Return the (x, y) coordinate for the center point of the cell that contains the specified text.  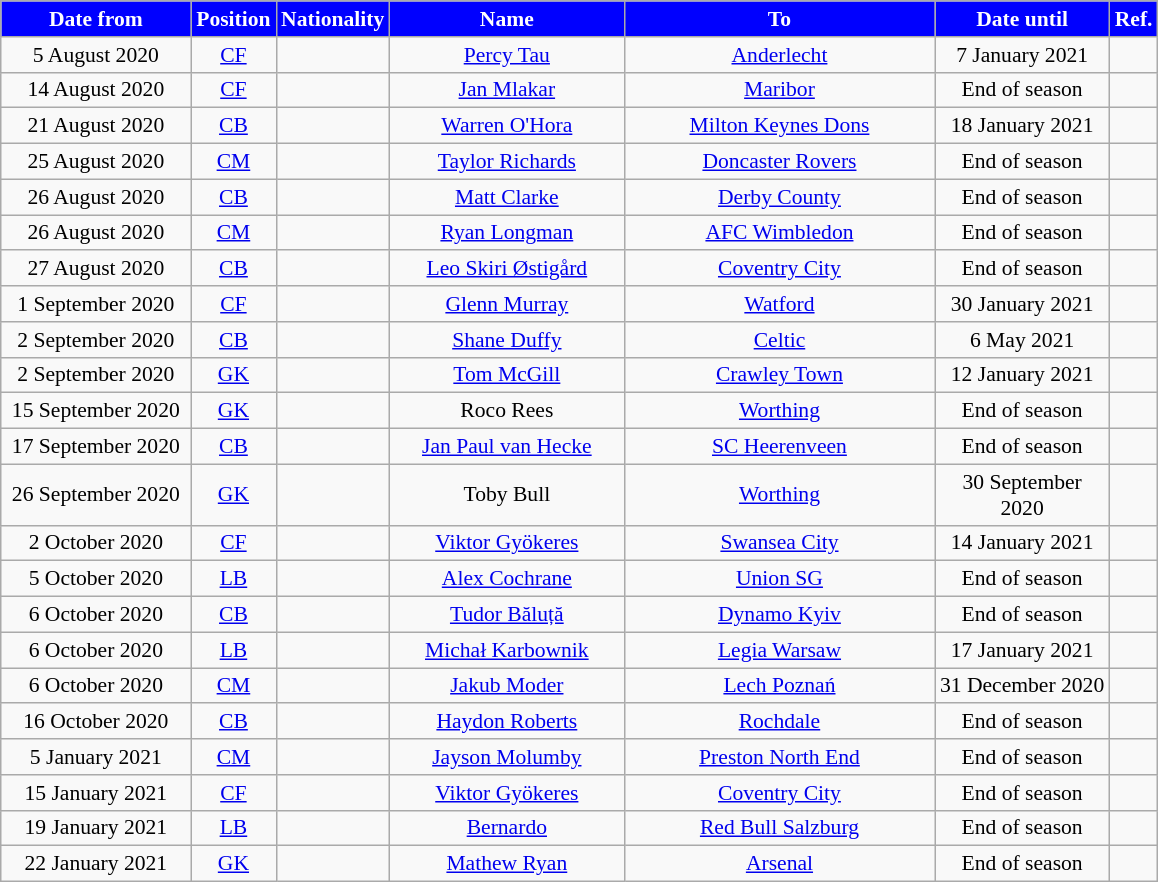
Union SG (779, 579)
SC Heerenveen (779, 447)
27 August 2020 (96, 269)
Toby Bull (506, 494)
Maribor (779, 90)
Date until (1022, 19)
Jan Paul van Hecke (506, 447)
7 January 2021 (1022, 55)
Preston North End (779, 757)
Watford (779, 304)
17 September 2020 (96, 447)
Alex Cochrane (506, 579)
Tudor Băluță (506, 615)
5 October 2020 (96, 579)
2 October 2020 (96, 543)
Rochdale (779, 722)
Swansea City (779, 543)
Milton Keynes Dons (779, 126)
Lech Poznań (779, 686)
Matt Clarke (506, 197)
Warren O'Hora (506, 126)
30 January 2021 (1022, 304)
Michał Karbownik (506, 650)
5 August 2020 (96, 55)
17 January 2021 (1022, 650)
6 May 2021 (1022, 340)
Haydon Roberts (506, 722)
Roco Rees (506, 411)
Anderlecht (779, 55)
12 January 2021 (1022, 375)
AFC Wimbledon (779, 233)
Arsenal (779, 864)
22 January 2021 (96, 864)
Crawley Town (779, 375)
Jakub Moder (506, 686)
21 August 2020 (96, 126)
14 August 2020 (96, 90)
Red Bull Salzburg (779, 828)
25 August 2020 (96, 162)
15 September 2020 (96, 411)
Shane Duffy (506, 340)
30 September 2020 (1022, 494)
Jan Mlakar (506, 90)
Taylor Richards (506, 162)
15 January 2021 (96, 793)
1 September 2020 (96, 304)
31 December 2020 (1022, 686)
Bernardo (506, 828)
Jayson Molumby (506, 757)
Celtic (779, 340)
Ryan Longman (506, 233)
Ref. (1134, 19)
19 January 2021 (96, 828)
Tom McGill (506, 375)
14 January 2021 (1022, 543)
16 October 2020 (96, 722)
Mathew Ryan (506, 864)
26 September 2020 (96, 494)
Glenn Murray (506, 304)
Derby County (779, 197)
Date from (96, 19)
5 January 2021 (96, 757)
Position (234, 19)
Doncaster Rovers (779, 162)
Percy Tau (506, 55)
Leo Skiri Østigård (506, 269)
Dynamo Kyiv (779, 615)
Legia Warsaw (779, 650)
To (779, 19)
Nationality (332, 19)
18 January 2021 (1022, 126)
Name (506, 19)
